Extract the [X, Y] coordinate from the center of the cell holding the provided text.  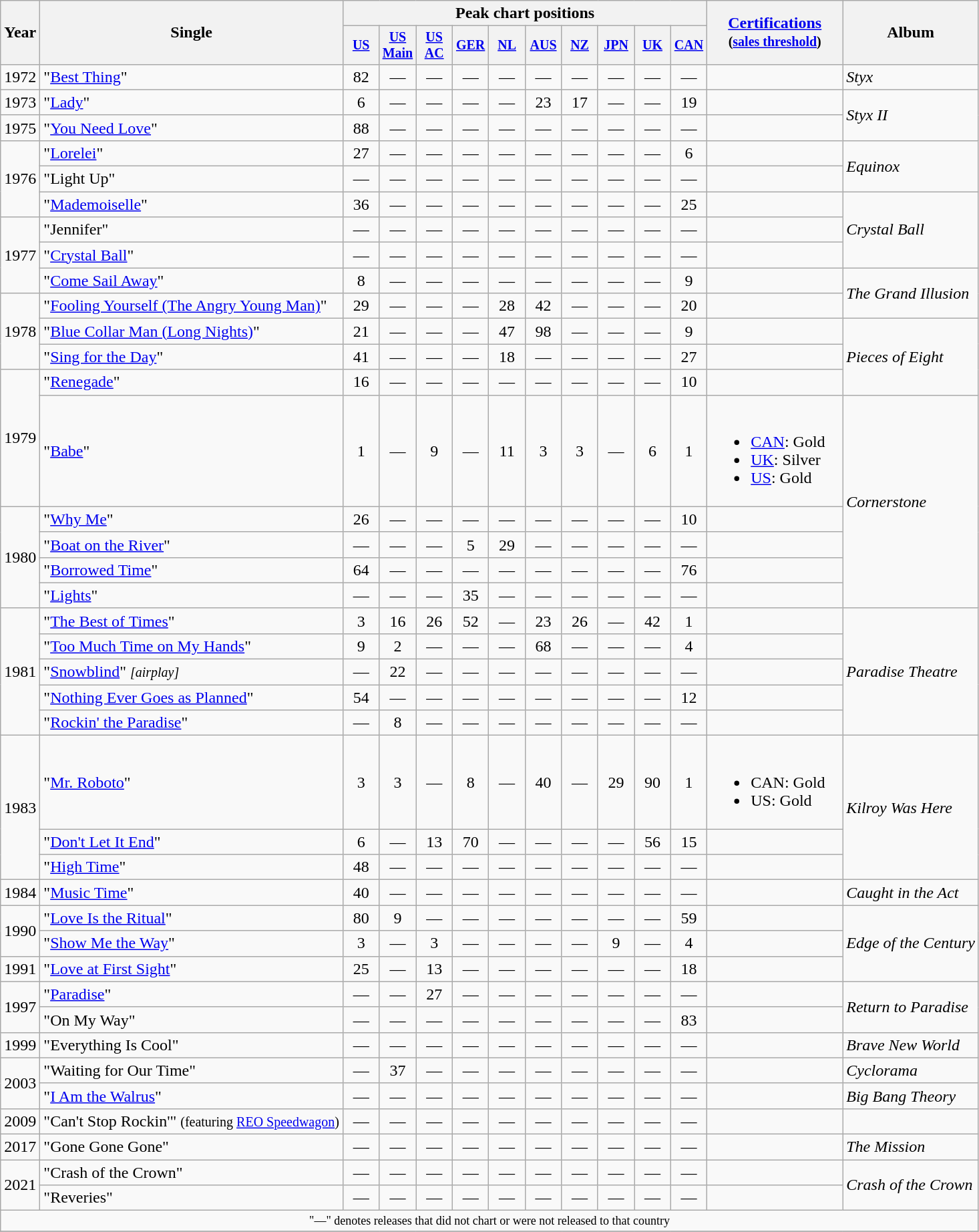
1979 [20, 438]
56 [652, 842]
CAN: GoldUS: Gold [775, 782]
"Come Sail Away" [192, 281]
1990 [20, 931]
15 [689, 842]
37 [398, 1070]
1977 [20, 255]
"Why Me" [192, 519]
Crash of the Crown [911, 1185]
64 [361, 570]
"Show Me the Way" [192, 943]
Paradise Theatre [911, 671]
"Can't Stop Rockin'" (featuring REO Speedwagon) [192, 1121]
Peak chart positions [525, 13]
1991 [20, 969]
1980 [20, 557]
"Snowblind" [airplay] [192, 672]
11 [507, 450]
22 [398, 672]
"Borrowed Time" [192, 570]
"Lorelei" [192, 153]
"Lights" [192, 595]
Brave New World [911, 1045]
USAC [434, 45]
36 [361, 204]
"High Time" [192, 867]
2021 [20, 1185]
35 [470, 595]
76 [689, 570]
20 [689, 306]
Big Bang Theory [911, 1096]
17 [580, 102]
1975 [20, 128]
"Reveries" [192, 1198]
Single [192, 33]
UK [652, 45]
"Best Thing" [192, 77]
21 [361, 331]
"Babe" [192, 450]
82 [361, 77]
1984 [20, 893]
"—" denotes releases that did not chart or were not released to that country [490, 1221]
CAN: GoldUK: SilverUS: Gold [775, 450]
1978 [20, 331]
"Nothing Ever Goes as Planned" [192, 698]
NL [507, 45]
"Boat on the River" [192, 545]
"Crystal Ball" [192, 255]
CAN [689, 45]
1972 [20, 77]
NZ [580, 45]
52 [470, 621]
"Don't Let It End" [192, 842]
"I Am the Walrus" [192, 1096]
"Love at First Sight" [192, 969]
The Mission [911, 1147]
2 [398, 646]
41 [361, 357]
Styx II [911, 115]
Album [911, 33]
59 [689, 918]
28 [507, 306]
"Gone Gone Gone" [192, 1147]
47 [507, 331]
1997 [20, 1007]
"On My Way" [192, 1020]
US [361, 45]
1981 [20, 671]
Pieces of Eight [911, 357]
54 [361, 698]
"Lady" [192, 102]
JPN [616, 45]
80 [361, 918]
"Paradise" [192, 994]
Cyclorama [911, 1070]
Cornerstone [911, 501]
Caught in the Act [911, 893]
"Love Is the Ritual" [192, 918]
70 [470, 842]
Styx [911, 77]
"Fooling Yourself (The Angry Young Man)" [192, 306]
"Renegade" [192, 382]
90 [652, 782]
"Mademoiselle" [192, 204]
"Mr. Roboto" [192, 782]
1973 [20, 102]
GER [470, 45]
"Crash of the Crown" [192, 1173]
1999 [20, 1045]
Certifications(sales threshold) [775, 33]
83 [689, 1020]
Edge of the Century [911, 943]
"Light Up" [192, 179]
2003 [20, 1083]
1976 [20, 178]
US Main [398, 45]
5 [470, 545]
"Rockin' the Paradise" [192, 723]
"Waiting for Our Time" [192, 1070]
Equinox [911, 166]
"Blue Collar Man (Long Nights)" [192, 331]
"Too Much Time on My Hands" [192, 646]
"Sing for the Day" [192, 357]
"The Best of Times" [192, 621]
"Jennifer" [192, 230]
19 [689, 102]
"Music Time" [192, 893]
AUS [543, 45]
88 [361, 128]
2017 [20, 1147]
Return to Paradise [911, 1007]
Kilroy Was Here [911, 808]
12 [689, 698]
Crystal Ball [911, 230]
"You Need Love" [192, 128]
48 [361, 867]
The Grand Illusion [911, 293]
68 [543, 646]
"Everything Is Cool" [192, 1045]
2009 [20, 1121]
1983 [20, 808]
98 [543, 331]
Year [20, 33]
